Search for the cell housing the specified text and yield its (X, Y) center coordinate. 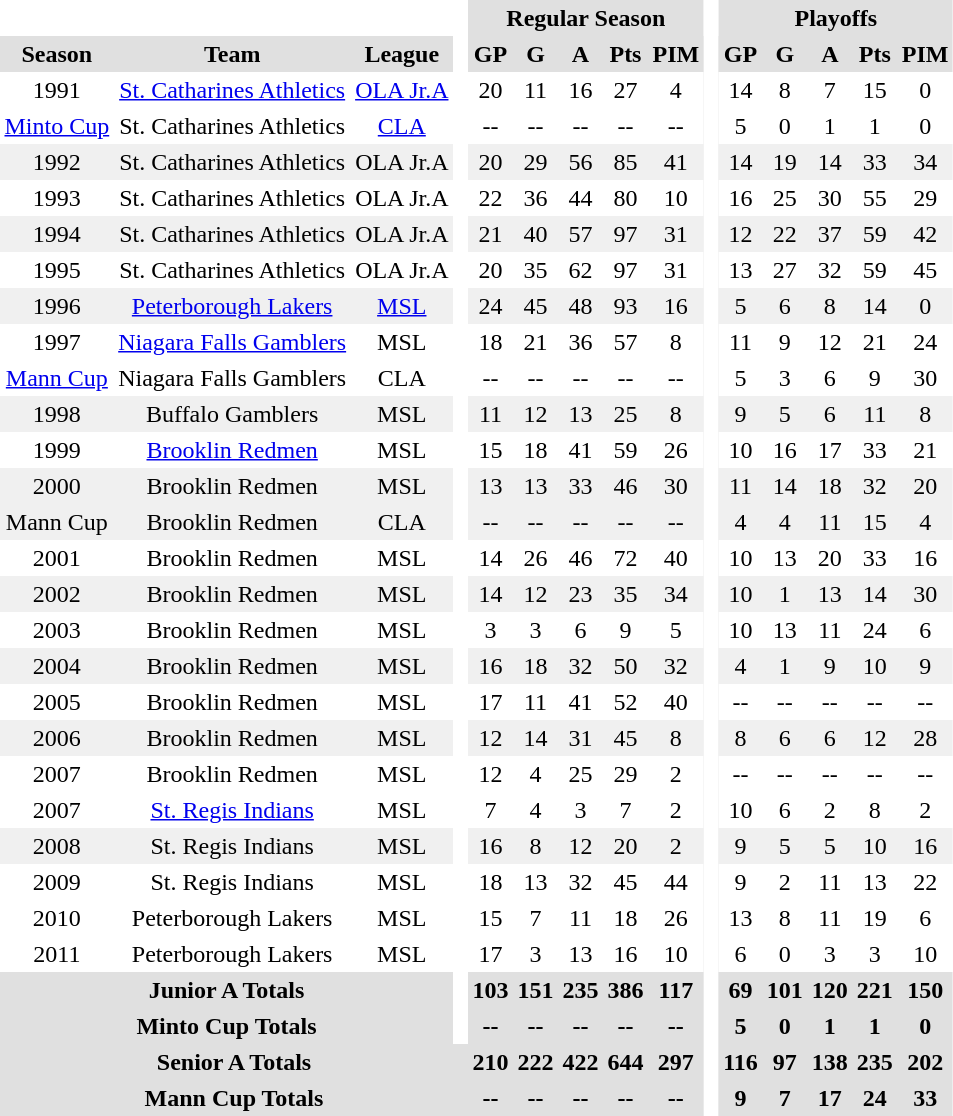
23 (580, 594)
1995 (57, 270)
2011 (57, 954)
1991 (57, 90)
138 (830, 1062)
55 (874, 198)
85 (626, 162)
Minto Cup (57, 126)
1993 (57, 198)
93 (626, 306)
1998 (57, 414)
Playoffs (836, 18)
2002 (57, 594)
72 (626, 558)
69 (741, 990)
Regular Season (586, 18)
50 (626, 666)
2006 (57, 738)
League (402, 54)
1997 (57, 342)
116 (741, 1062)
Minto Cup Totals (226, 1026)
80 (626, 198)
297 (676, 1062)
1996 (57, 306)
150 (925, 990)
202 (925, 1062)
Senior A Totals (234, 1062)
Season (57, 54)
Team (232, 54)
2008 (57, 846)
422 (580, 1062)
2000 (57, 486)
62 (580, 270)
2001 (57, 558)
52 (626, 702)
56 (580, 162)
1992 (57, 162)
386 (626, 990)
120 (830, 990)
103 (490, 990)
2003 (57, 630)
222 (536, 1062)
Buffalo Gamblers (232, 414)
644 (626, 1062)
2004 (57, 666)
221 (874, 990)
151 (536, 990)
117 (676, 990)
2010 (57, 918)
48 (580, 306)
Mann Cup Totals (234, 1098)
2005 (57, 702)
210 (490, 1062)
101 (784, 990)
1994 (57, 234)
2009 (57, 882)
1999 (57, 450)
Junior A Totals (226, 990)
28 (925, 738)
42 (925, 234)
37 (830, 234)
